For the text-containing cell, return its midpoint in [X, Y] coordinate format. 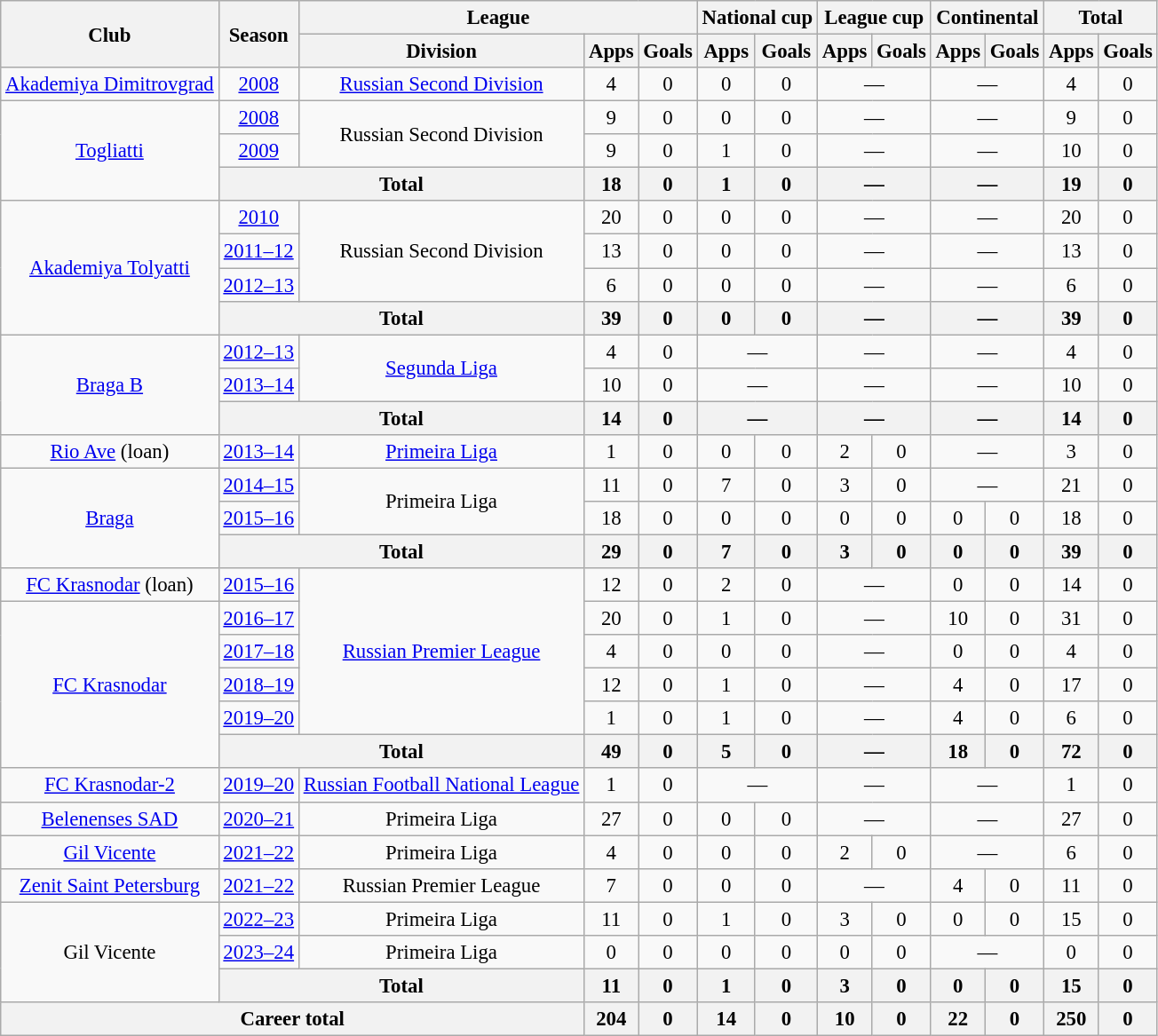
Season [258, 34]
Akademiya Tolyatti [110, 267]
250 [1071, 1019]
Russian Football National League [440, 786]
22 [957, 1019]
2011–12 [258, 251]
21 [1071, 485]
49 [611, 752]
2020–21 [258, 819]
League cup [875, 18]
League [497, 18]
Belenenses SAD [110, 819]
FC Krasnodar (loan) [110, 585]
National cup [757, 18]
17 [1071, 685]
2009 [258, 151]
Togliatti [110, 151]
72 [1071, 752]
29 [611, 551]
2016–17 [258, 619]
19 [1071, 185]
Club [110, 34]
2017–18 [258, 652]
204 [611, 1019]
Continental [987, 18]
Rio Ave (loan) [110, 452]
2023–24 [258, 953]
2014–15 [258, 485]
Akademiya Dimitrovgrad [110, 84]
5 [726, 752]
31 [1071, 619]
FC Krasnodar-2 [110, 786]
Braga [110, 518]
2022–23 [258, 919]
Segunda Liga [440, 368]
2010 [258, 217]
FC Krasnodar [110, 685]
Braga B [110, 385]
Zenit Saint Petersburg [110, 885]
Division [440, 51]
Career total [293, 1019]
2018–19 [258, 685]
